Detect which cell encompasses the target text, then output its [X, Y] center coordinate. 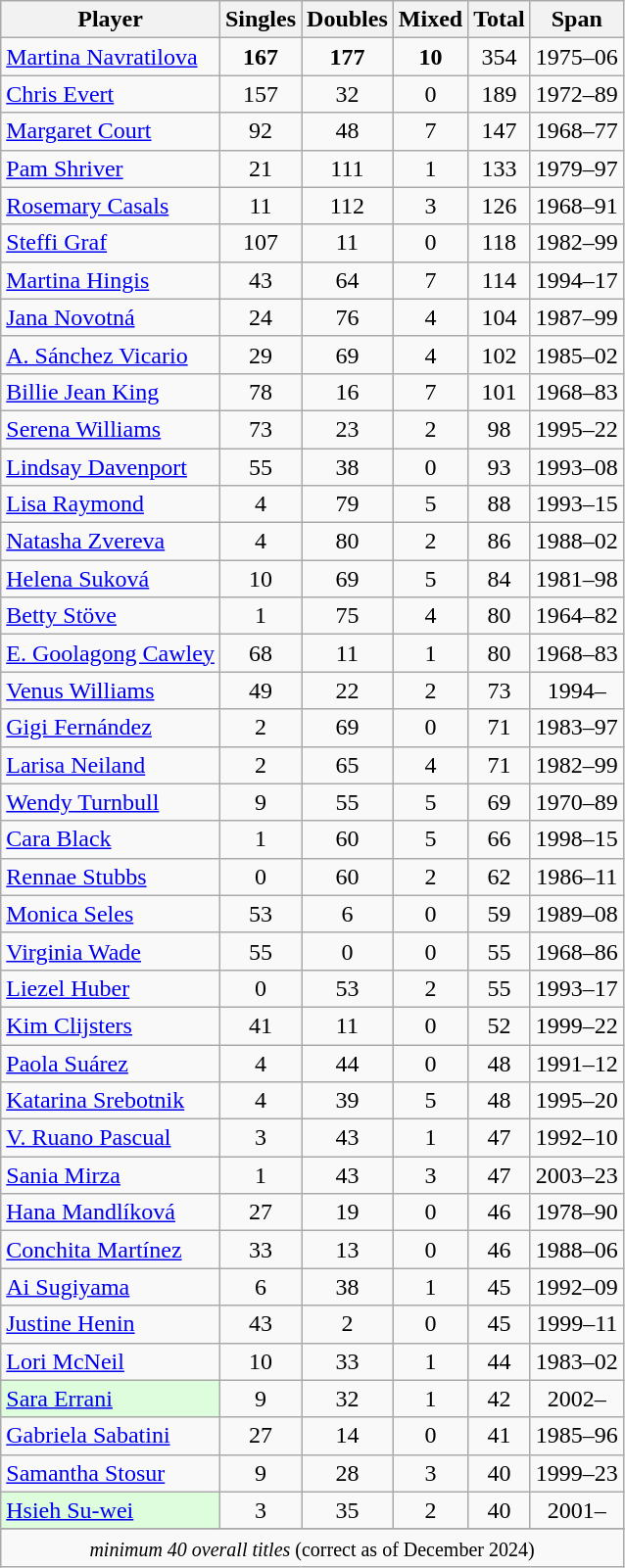
1985–02 [576, 355]
1994–17 [576, 280]
Samantha Stosur [111, 1473]
2003–23 [576, 1175]
2001– [576, 1510]
118 [500, 243]
75 [348, 616]
1968–77 [576, 131]
1983–97 [576, 728]
59 [500, 914]
1970–89 [576, 802]
88 [500, 504]
28 [348, 1473]
1978–90 [576, 1212]
Katarina Srebotnik [111, 1101]
Hana Mandlíková [111, 1212]
1975–06 [576, 57]
22 [348, 690]
Venus Williams [111, 690]
Martina Navratilova [111, 57]
1992–10 [576, 1138]
V. Ruano Pascual [111, 1138]
1986–11 [576, 877]
189 [500, 94]
1998–15 [576, 839]
1993–08 [576, 467]
Rosemary Casals [111, 206]
Gabriela Sabatini [111, 1436]
Billie Jean King [111, 392]
Ai Sugiyama [111, 1287]
1994– [576, 690]
A. Sánchez Vicario [111, 355]
126 [500, 206]
62 [500, 877]
1987–99 [576, 317]
Betty Stöve [111, 616]
84 [500, 579]
1999–23 [576, 1473]
101 [500, 392]
Justine Henin [111, 1324]
Larisa Neiland [111, 765]
24 [261, 317]
19 [348, 1212]
29 [261, 355]
minimum 40 overall titles (correct as of December 2024) [312, 1547]
Lindsay Davenport [111, 467]
Rennae Stubbs [111, 877]
Span [576, 20]
133 [500, 168]
104 [500, 317]
1988–06 [576, 1250]
Natasha Zvereva [111, 542]
Lisa Raymond [111, 504]
Pam Shriver [111, 168]
13 [348, 1250]
Singles [261, 20]
16 [348, 392]
1988–02 [576, 542]
1985–96 [576, 1436]
1999–22 [576, 1025]
Monica Seles [111, 914]
177 [348, 57]
Jana Novotná [111, 317]
Conchita Martínez [111, 1250]
23 [348, 429]
1993–17 [576, 988]
14 [348, 1436]
1979–97 [576, 168]
1968–86 [576, 951]
112 [348, 206]
1999–11 [576, 1324]
167 [261, 57]
21 [261, 168]
42 [500, 1399]
49 [261, 690]
102 [500, 355]
68 [261, 653]
Liezel Huber [111, 988]
Lori McNeil [111, 1361]
1981–98 [576, 579]
1983–02 [576, 1361]
147 [500, 131]
Wendy Turnbull [111, 802]
354 [500, 57]
Total [500, 20]
93 [500, 467]
1995–20 [576, 1101]
107 [261, 243]
Kim Clijsters [111, 1025]
65 [348, 765]
157 [261, 94]
1991–12 [576, 1063]
Steffi Graf [111, 243]
Doubles [348, 20]
Sara Errani [111, 1399]
111 [348, 168]
Paola Suárez [111, 1063]
86 [500, 542]
35 [348, 1510]
64 [348, 280]
1964–82 [576, 616]
Chris Evert [111, 94]
92 [261, 131]
Virginia Wade [111, 951]
Helena Suková [111, 579]
1968–91 [576, 206]
66 [500, 839]
52 [500, 1025]
Serena Williams [111, 429]
39 [348, 1101]
E. Goolagong Cawley [111, 653]
1972–89 [576, 94]
79 [348, 504]
2002– [576, 1399]
1993–15 [576, 504]
78 [261, 392]
Sania Mirza [111, 1175]
Martina Hingis [111, 280]
1989–08 [576, 914]
Gigi Fernández [111, 728]
76 [348, 317]
Margaret Court [111, 131]
1995–22 [576, 429]
Mixed [430, 20]
114 [500, 280]
98 [500, 429]
Cara Black [111, 839]
Player [111, 20]
1992–09 [576, 1287]
Hsieh Su-wei [111, 1510]
